Pinpoint the cell where the given text exists, returning its (x, y) midpoint coordinate. 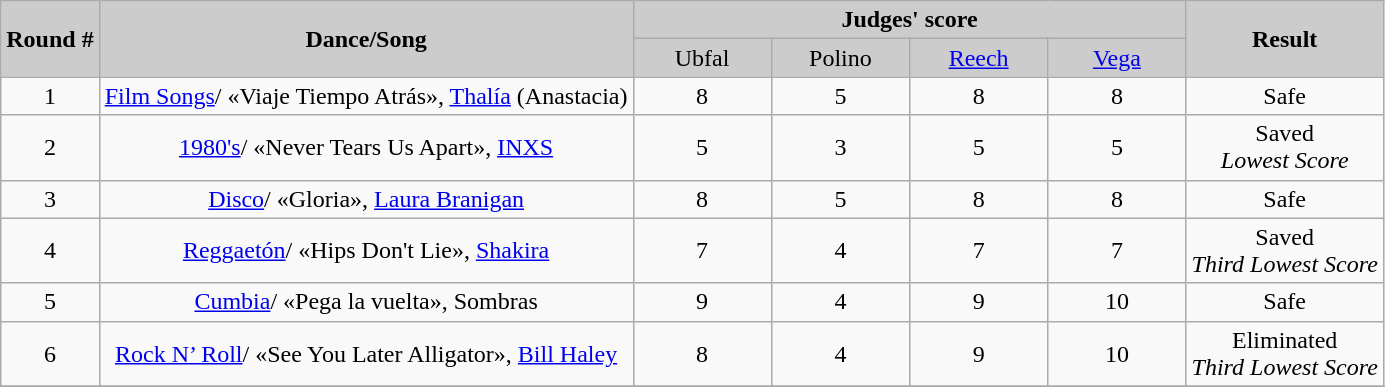
Film Songs/ «Viaje Tiempo Atrás», Thalía (Anastacia) (366, 96)
Judges' score (910, 20)
2 (50, 148)
Reech (979, 58)
Saved Lowest Score (1284, 148)
Polino (840, 58)
Dance/Song (366, 39)
6 (50, 354)
Cumbia/ «Pega la vuelta», Sombras (366, 302)
Disco/ «Gloria», Laura Branigan (366, 199)
Rock N’ Roll/ «See You Later Alligator», Bill Haley (366, 354)
EliminatedThird Lowest Score (1284, 354)
Round # (50, 39)
Ubfal (702, 58)
1980's/ «Never Tears Us Apart», INXS (366, 148)
Reggaetón/ «Hips Don't Lie», Shakira (366, 250)
Result (1284, 39)
Vega (1117, 58)
Saved Third Lowest Score (1284, 250)
1 (50, 96)
